Find where the given text appears and provide that cell's center as (X, Y) coordinate. 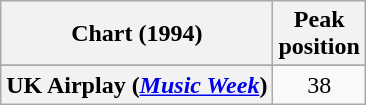
Chart (1994) (137, 34)
38 (319, 85)
Peakposition (319, 34)
UK Airplay (Music Week) (137, 85)
